Detect which cell encompasses the target text, then output its (x, y) center coordinate. 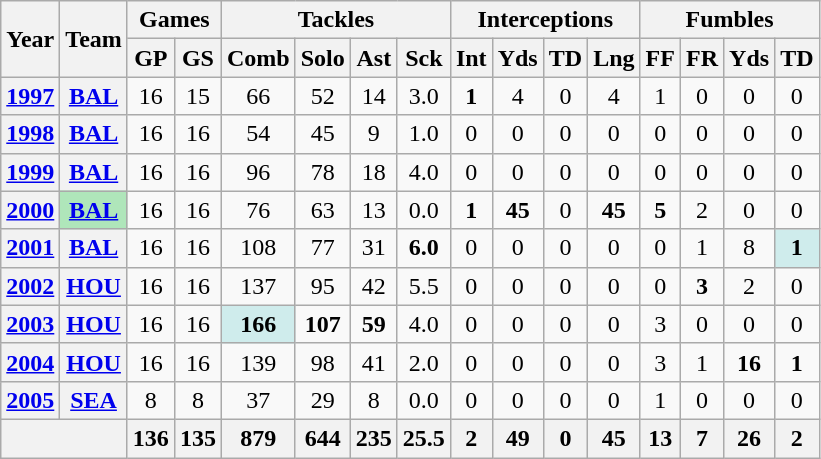
Solo (322, 58)
5 (660, 210)
107 (322, 324)
Year (30, 39)
96 (258, 172)
63 (322, 210)
66 (258, 96)
SEA (94, 400)
54 (258, 134)
1998 (30, 134)
7 (702, 438)
Interceptions (545, 20)
2000 (30, 210)
49 (518, 438)
2004 (30, 362)
1997 (30, 96)
77 (322, 248)
644 (322, 438)
Team (94, 39)
Lng (614, 58)
139 (258, 362)
98 (322, 362)
Games (174, 20)
135 (198, 438)
137 (258, 286)
235 (374, 438)
95 (322, 286)
42 (374, 286)
52 (322, 96)
2001 (30, 248)
2005 (30, 400)
136 (150, 438)
879 (258, 438)
76 (258, 210)
41 (374, 362)
2003 (30, 324)
108 (258, 248)
31 (374, 248)
Sck (424, 58)
29 (322, 400)
FR (702, 58)
3.0 (424, 96)
GP (150, 58)
14 (374, 96)
Fumbles (730, 20)
Comb (258, 58)
15 (198, 96)
59 (374, 324)
5.5 (424, 286)
Ast (374, 58)
2002 (30, 286)
6.0 (424, 248)
Int (471, 58)
37 (258, 400)
78 (322, 172)
25.5 (424, 438)
18 (374, 172)
26 (750, 438)
9 (374, 134)
FF (660, 58)
2.0 (424, 362)
Tackles (336, 20)
GS (198, 58)
166 (258, 324)
1999 (30, 172)
1.0 (424, 134)
